Identify which cell holds the provided text, then report its (x, y) central coordinate. 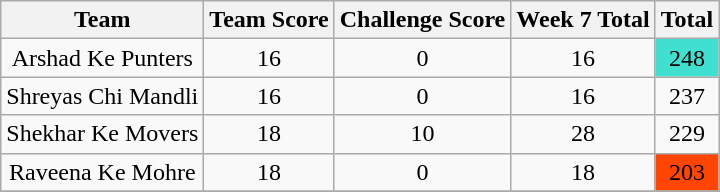
Shreyas Chi Mandli (102, 96)
28 (583, 134)
Raveena Ke Mohre (102, 172)
Challenge Score (422, 20)
248 (687, 58)
Team Score (269, 20)
203 (687, 172)
237 (687, 96)
Total (687, 20)
Shekhar Ke Movers (102, 134)
Arshad Ke Punters (102, 58)
10 (422, 134)
Week 7 Total (583, 20)
Team (102, 20)
229 (687, 134)
